Capture the cell that displays the provided text and extract its [x, y] central coordinate. 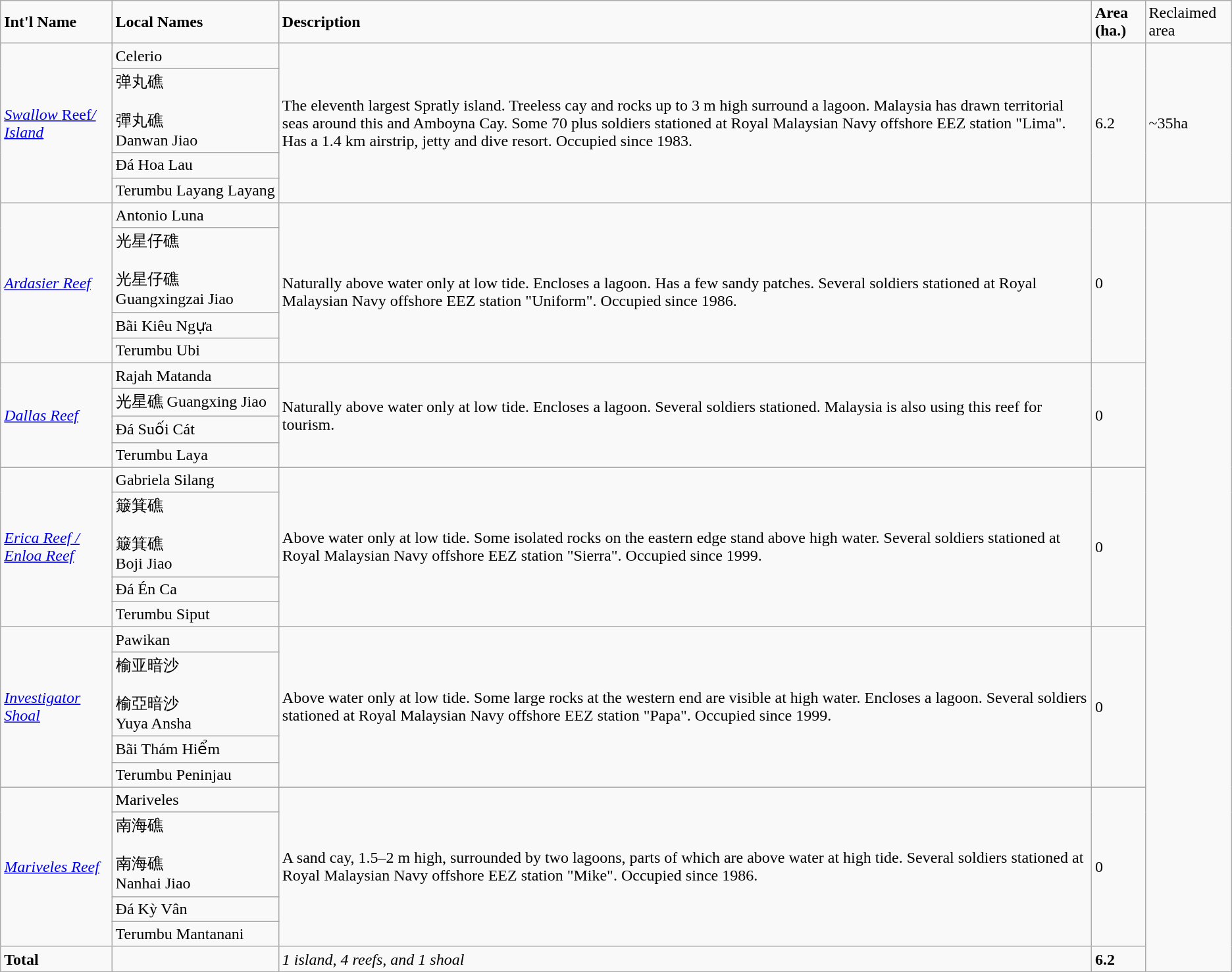
Pawikan [195, 639]
Mariveles [195, 800]
Terumbu Laya [195, 455]
Đá Hoa Lau [195, 165]
Ardasier Reef [57, 283]
Erica Reef / Enloa Reef [57, 547]
~35ha [1189, 123]
弹丸礁 彈丸礁 Danwan Jiao [195, 111]
Đá Én Ca [195, 589]
Gabriela Silang [195, 480]
Swallow Reef/ Island [57, 123]
Area (ha.) [1118, 22]
Description [684, 22]
Rajah Matanda [195, 376]
榆亚暗沙 榆亞暗沙 Yuya Ansha [195, 694]
Terumbu Ubi [195, 351]
Terumbu Siput [195, 614]
Terumbu Peninjau [195, 775]
Đá Suối Cát [195, 429]
Naturally above water only at low tide. Encloses a lagoon. Several soldiers stationed. Malaysia is also using this reef for tourism. [684, 415]
Mariveles Reef [57, 867]
Total [57, 959]
Terumbu Layang Layang [195, 190]
1 island, 4 reefs, and 1 shoal [684, 959]
光星仔礁 光星仔礁 Guangxingzai Jiao [195, 270]
Dallas Reef [57, 415]
Investigator Shoal [57, 707]
南海礁 南海礁 Nanhai Jiao [195, 854]
Celerio [195, 56]
光星礁 Guangxing Jiao [195, 403]
簸箕礁 簸箕礁 Boji Jiao [195, 534]
Antonio Luna [195, 215]
Local Names [195, 22]
Bãi Thám Hiểm [195, 749]
Reclaimed area [1189, 22]
Bãi Kiêu Ngựa [195, 325]
Int'l Name [57, 22]
Đá Kỳ Vân [195, 909]
Terumbu Mantanani [195, 934]
